Capture the cell that displays the provided text and extract its (x, y) central coordinate. 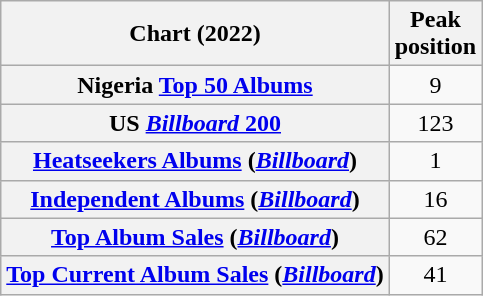
Chart (2022) (195, 34)
US Billboard 200 (195, 123)
Nigeria Top 50 Albums (195, 85)
41 (435, 275)
16 (435, 199)
62 (435, 237)
123 (435, 123)
Peakposition (435, 34)
Top Album Sales (Billboard) (195, 237)
Independent Albums (Billboard) (195, 199)
1 (435, 161)
9 (435, 85)
Heatseekers Albums (Billboard) (195, 161)
Top Current Album Sales (Billboard) (195, 275)
